Find where the given text appears and provide that cell's center as (x, y) coordinate. 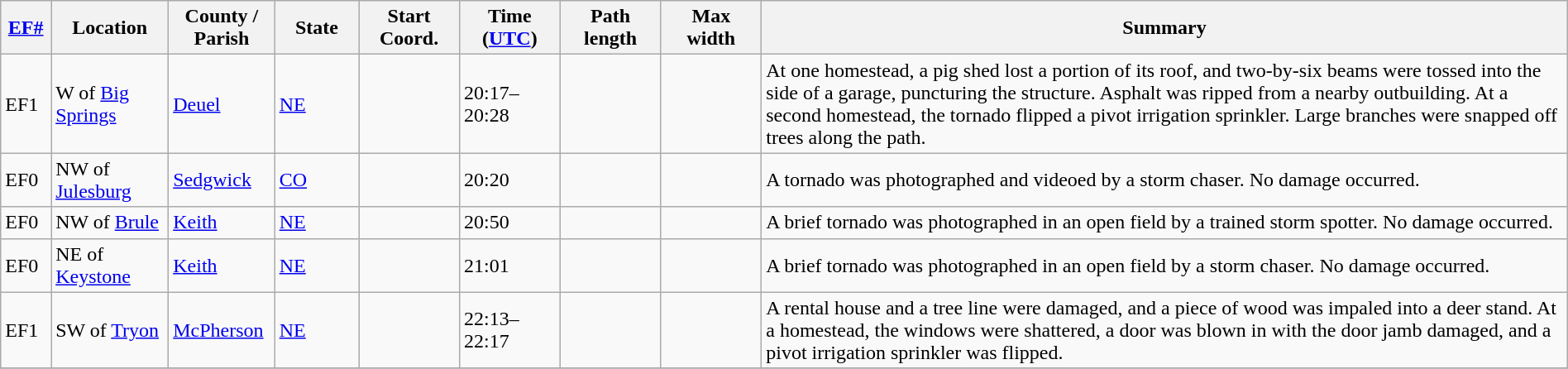
Deuel (222, 104)
NW of Julesburg (110, 180)
County / Parish (222, 28)
SW of Tryon (110, 330)
Path length (610, 28)
A brief tornado was photographed in an open field by a storm chaser. No damage occurred. (1164, 265)
NW of Brule (110, 223)
22:13–22:17 (509, 330)
A tornado was photographed and videoed by a storm chaser. No damage occurred. (1164, 180)
A brief tornado was photographed in an open field by a trained storm spotter. No damage occurred. (1164, 223)
Time (UTC) (509, 28)
Max width (711, 28)
W of Big Springs (110, 104)
20:50 (509, 223)
EF# (26, 28)
NE of Keystone (110, 265)
21:01 (509, 265)
CO (316, 180)
McPherson (222, 330)
Start Coord. (409, 28)
Summary (1164, 28)
Sedgwick (222, 180)
20:17–20:28 (509, 104)
State (316, 28)
20:20 (509, 180)
Location (110, 28)
